Capture the cell that displays the provided text and extract its [x, y] central coordinate. 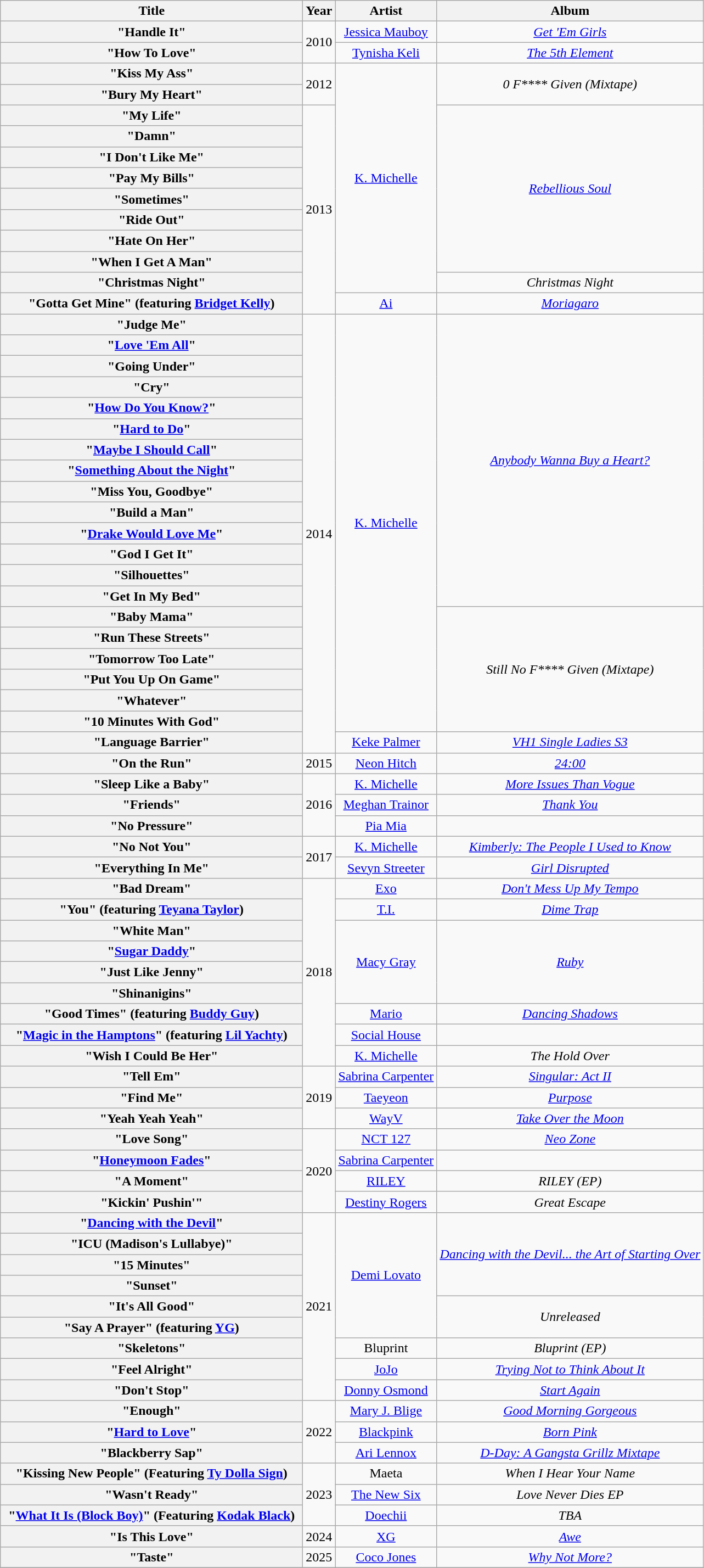
"Bury My Heart" [151, 94]
Dancing Shadows [570, 1014]
Exo [386, 888]
Awe [570, 1536]
"How Do You Know?" [151, 408]
Macy Gray [386, 962]
"Language Barrier" [151, 742]
"Tell Em" [151, 1077]
"Whatever" [151, 701]
Donny Osmond [386, 1390]
"Dancing with the Devil" [151, 1223]
D-Day: A Gangsta Grillz Mixtape [570, 1453]
"Yeah Yeah Yeah" [151, 1118]
TBA [570, 1515]
2023 [319, 1494]
Coco Jones [386, 1557]
More Issues Than Vogue [570, 784]
"Sugar Daddy" [151, 951]
"Feel Alright" [151, 1369]
2020 [319, 1171]
The 5th Element [570, 53]
0 F**** Given (Mixtape) [570, 84]
"Judge Me" [151, 324]
"Hard to Love" [151, 1432]
Mary J. Blige [386, 1411]
Album [570, 11]
"I Don't Like Me" [151, 157]
Anybody Wanna Buy a Heart? [570, 460]
2014 [319, 534]
"Wasn't Ready" [151, 1494]
Title [151, 11]
Dime Trap [570, 909]
Born Pink [570, 1432]
"Is This Love" [151, 1536]
2013 [319, 210]
"Pay My Bills" [151, 178]
Neo Zone [570, 1139]
XG [386, 1536]
"God I Get It" [151, 554]
"Enough" [151, 1411]
"Hate On Her" [151, 240]
2012 [319, 84]
"Tomorrow Too Late" [151, 659]
Meghan Trainor [386, 805]
Sevyn Streeter [386, 867]
Girl Disrupted [570, 867]
Love Never Dies EP [570, 1494]
T.I. [386, 909]
"It's All Good" [151, 1307]
"Damn" [151, 136]
Tynisha Keli [386, 53]
Great Escape [570, 1202]
"Love 'Em All" [151, 345]
Taeyeon [386, 1097]
Jessica Mauboy [386, 32]
Mario [386, 1014]
"Kickin' Pushin'" [151, 1202]
2018 [319, 972]
NCT 127 [386, 1139]
"Build a Man" [151, 512]
"No Pressure" [151, 826]
"Kissing New People" (Featuring Ty Dolla Sign) [151, 1474]
"Magic in the Hamptons" (featuring Lil Yachty) [151, 1035]
RILEY (EP) [570, 1181]
Good Morning Gorgeous [570, 1411]
"Sleep Like a Baby" [151, 784]
"10 Minutes With God" [151, 721]
Ai [386, 304]
Why Not More? [570, 1557]
Unreleased [570, 1317]
"Honeymoon Fades" [151, 1160]
"Shinanigins" [151, 993]
2010 [319, 42]
Artist [386, 11]
Still No F**** Given (Mixtape) [570, 669]
Keke Palmer [386, 742]
"Miss You, Goodbye" [151, 491]
Dancing with the Devil... the Art of Starting Over [570, 1254]
"Sometimes" [151, 199]
"Ride Out" [151, 220]
JoJo [386, 1369]
Pia Mia [386, 826]
"No Not You" [151, 847]
Don't Mess Up My Tempo [570, 888]
"Say A Prayer" (featuring YG) [151, 1328]
The Hold Over [570, 1056]
24:00 [570, 763]
"Bad Dream" [151, 888]
"Cry" [151, 387]
Bluprint [386, 1348]
"ICU (Madison's Lullabye)" [151, 1244]
"Just Like Jenny" [151, 972]
2025 [319, 1557]
"Gotta Get Mine" (featuring Bridget Kelly) [151, 304]
2024 [319, 1536]
WayV [386, 1118]
Start Again [570, 1390]
"Something About the Night" [151, 471]
2015 [319, 763]
Thank You [570, 805]
"Drake Would Love Me" [151, 533]
Trying Not to Think About It [570, 1369]
The New Six [386, 1494]
2016 [319, 805]
"Silhouettes" [151, 575]
"White Man" [151, 931]
"Everything In Me" [151, 867]
Year [319, 11]
"Don't Stop" [151, 1390]
"Skeletons" [151, 1348]
"Good Times" (featuring Buddy Guy) [151, 1014]
"Handle It" [151, 32]
Bluprint (EP) [570, 1348]
"15 Minutes" [151, 1264]
"Friends" [151, 805]
"What It Is (Block Boy)" (Featuring Kodak Black) [151, 1515]
"When I Get A Man" [151, 262]
Take Over the Moon [570, 1118]
2021 [319, 1307]
VH1 Single Ladies S3 [570, 742]
Maeta [386, 1474]
"A Moment" [151, 1181]
"Going Under" [151, 366]
Moriagaro [570, 304]
"Christmas Night" [151, 283]
Get 'Em Girls [570, 32]
"On the Run" [151, 763]
Doechii [386, 1515]
Ari Lennox [386, 1453]
2017 [319, 857]
2022 [319, 1432]
"Hard to Do" [151, 429]
"Kiss My Ass" [151, 74]
"Sunset" [151, 1286]
Christmas Night [570, 283]
"Baby Mama" [151, 617]
"Love Song" [151, 1139]
Destiny Rogers [386, 1202]
Rebellious Soul [570, 188]
"Put You Up On Game" [151, 680]
Social House [386, 1035]
"You" (featuring Teyana Taylor) [151, 909]
"Maybe I Should Call" [151, 450]
Ruby [570, 962]
Kimberly: The People I Used to Know [570, 847]
"How To Love" [151, 53]
"My Life" [151, 115]
"Wish I Could Be Her" [151, 1056]
"Blackberry Sap" [151, 1453]
Neon Hitch [386, 763]
Demi Lovato [386, 1275]
Blackpink [386, 1432]
2019 [319, 1097]
"Get In My Bed" [151, 596]
"Find Me" [151, 1097]
RILEY [386, 1181]
Purpose [570, 1097]
"Taste" [151, 1557]
Singular: Act II [570, 1077]
"Run These Streets" [151, 638]
When I Hear Your Name [570, 1474]
